Scan for the cell matching the given text and deliver its (X, Y) coordinate at center. 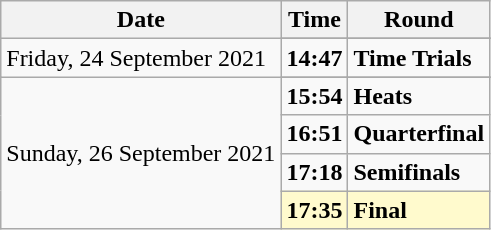
Friday, 24 September 2021 (141, 58)
15:54 (314, 96)
Quarterfinal (419, 134)
Heats (419, 96)
14:47 (314, 58)
Time Trials (419, 58)
Sunday, 26 September 2021 (141, 153)
Semifinals (419, 172)
Date (141, 20)
17:18 (314, 172)
17:35 (314, 210)
Time (314, 20)
16:51 (314, 134)
Round (419, 20)
Final (419, 210)
